Detect which cell encompasses the target text, then output its (x, y) center coordinate. 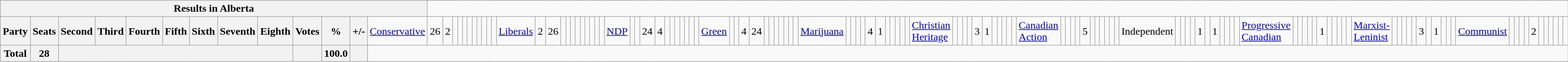
5 (1085, 31)
Green (714, 31)
Seats (44, 31)
Third (111, 31)
Christian Heritage (931, 31)
Party (15, 31)
Sixth (203, 31)
Independent (1147, 31)
100.0 (336, 53)
Marijuana (822, 31)
Progressive Canadian (1266, 31)
Seventh (237, 31)
Eighth (275, 31)
Canadian Action (1039, 31)
NDP (617, 31)
28 (44, 53)
Second (77, 31)
Marxist-Leninist (1372, 31)
+/- (359, 31)
Fifth (176, 31)
% (336, 31)
Votes (307, 31)
Results in Alberta (214, 9)
Communist (1483, 31)
Fourth (144, 31)
Conservative (398, 31)
Liberals (516, 31)
Total (15, 53)
